Determine the (x, y) coordinate at the center of the cell enclosing the given text.  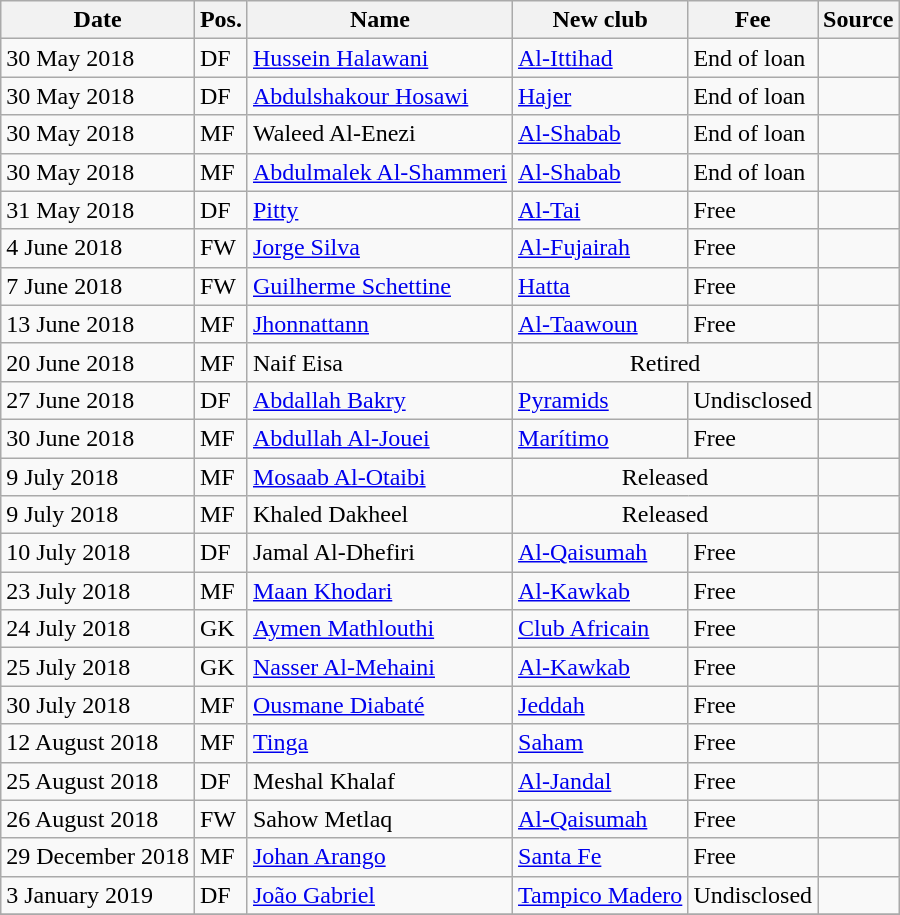
4 June 2018 (98, 248)
Pyramids (600, 400)
13 June 2018 (98, 324)
10 July 2018 (98, 553)
Khaled Dakheel (380, 515)
23 July 2018 (98, 591)
7 June 2018 (98, 286)
24 July 2018 (98, 629)
Hussein Halawani (380, 58)
12 August 2018 (98, 743)
Retired (666, 362)
João Gabriel (380, 895)
Al-Ittihad (600, 58)
Sahow Metlaq (380, 819)
Marítimo (600, 438)
Meshal Khalaf (380, 781)
Al-Jandal (600, 781)
3 January 2019 (98, 895)
Jorge Silva (380, 248)
25 August 2018 (98, 781)
Pitty (380, 210)
Maan Khodari (380, 591)
Name (380, 20)
27 June 2018 (98, 400)
Abdulmalek Al-Shammeri (380, 172)
Nasser Al-Mehaini (380, 667)
Club Africain (600, 629)
Ousmane Diabaté (380, 705)
Al-Taawoun (600, 324)
Jhonnattann (380, 324)
Al-Tai (600, 210)
Tampico Madero (600, 895)
Hatta (600, 286)
New club (600, 20)
Source (858, 20)
Mosaab Al-Otaibi (380, 477)
Naif Eisa (380, 362)
25 July 2018 (98, 667)
Abdullah Al-Jouei (380, 438)
Abdulshakour Hosawi (380, 96)
Jamal Al-Dhefiri (380, 553)
Pos. (220, 20)
20 June 2018 (98, 362)
Saham (600, 743)
Date (98, 20)
Santa Fe (600, 857)
Tinga (380, 743)
Fee (753, 20)
Jeddah (600, 705)
29 December 2018 (98, 857)
Waleed Al-Enezi (380, 134)
Hajer (600, 96)
Johan Arango (380, 857)
31 May 2018 (98, 210)
Al-Fujairah (600, 248)
Aymen Mathlouthi (380, 629)
Abdallah Bakry (380, 400)
30 July 2018 (98, 705)
Guilherme Schettine (380, 286)
30 June 2018 (98, 438)
26 August 2018 (98, 819)
